Locate the cell with the specified text and output its [X, Y] center coordinate. 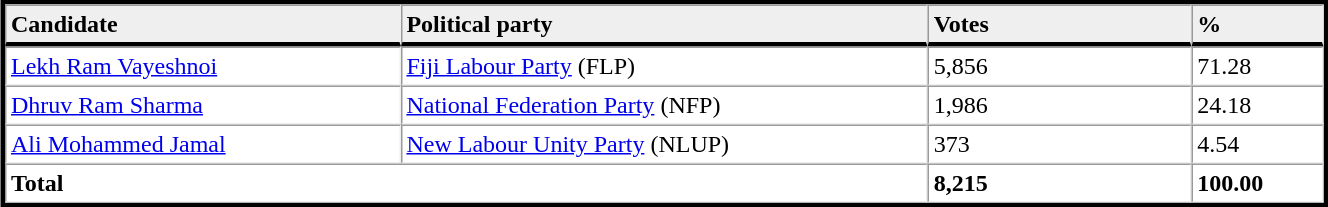
373 [1060, 144]
100.00 [1257, 184]
1,986 [1060, 106]
Votes [1060, 25]
Fiji Labour Party (FLP) [664, 66]
8,215 [1060, 184]
Lekh Ram Vayeshnoi [202, 66]
Ali Mohammed Jamal [202, 144]
Candidate [202, 25]
4.54 [1257, 144]
New Labour Unity Party (NLUP) [664, 144]
National Federation Party (NFP) [664, 106]
Dhruv Ram Sharma [202, 106]
Total [466, 184]
24.18 [1257, 106]
% [1257, 25]
71.28 [1257, 66]
5,856 [1060, 66]
Political party [664, 25]
